Pinpoint the cell where the given text exists, returning its (x, y) midpoint coordinate. 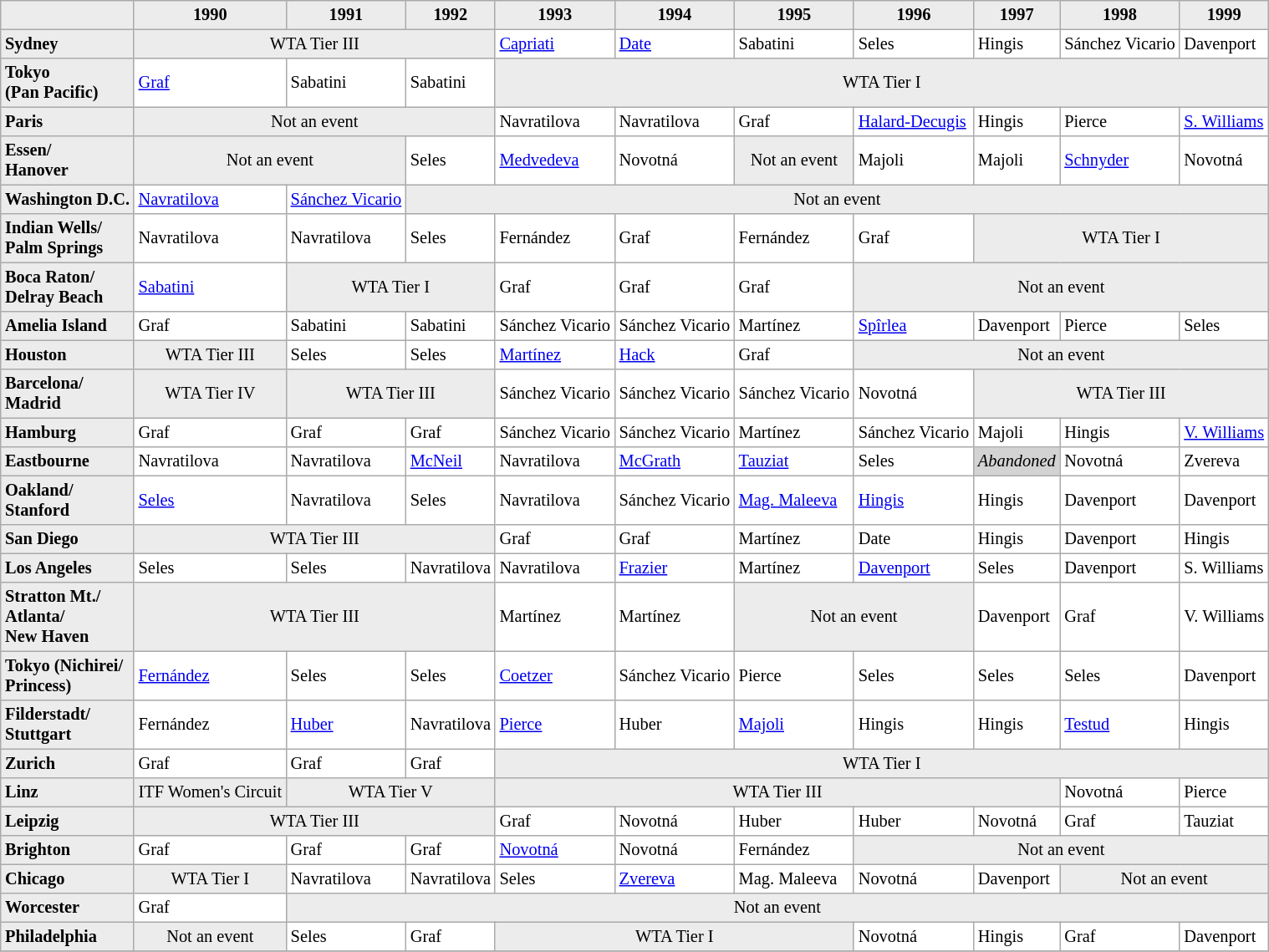
Eastbourne (68, 461)
1995 (794, 15)
Stratton Mt./Atlanta/New Haven (68, 617)
Tokyo (Nichirei/Princess) (68, 675)
Barcelona/Madrid (68, 394)
Paris (68, 121)
Philadelphia (68, 936)
Coetzer (555, 675)
Worcester (68, 908)
WTA Tier V (390, 792)
San Diego (68, 539)
Amelia Island (68, 326)
Frazier (674, 568)
Schnyder (1120, 160)
McGrath (674, 461)
Halard-Decugis (913, 121)
1997 (1017, 15)
Brighton (68, 850)
1993 (555, 15)
Essen/Hanover (68, 160)
1999 (1224, 15)
Filderstadt/Stuttgart (68, 725)
Testud (1120, 725)
1998 (1120, 15)
Hack (674, 354)
McNeil (450, 461)
Los Angeles (68, 568)
1990 (210, 15)
1992 (450, 15)
Capriati (555, 43)
Oakland/Stanford (68, 500)
Hamburg (68, 432)
1991 (346, 15)
Indian Wells/Palm Springs (68, 238)
ITF Women's Circuit (210, 792)
Linz (68, 792)
Chicago (68, 878)
Zurich (68, 763)
WTA Tier IV (210, 394)
Leipzig (68, 821)
Spîrlea (913, 326)
Abandoned (1017, 461)
Washington D.C. (68, 199)
1996 (913, 15)
Medvedeva (555, 160)
Tokyo(Pan Pacific) (68, 83)
Boca Raton/Delray Beach (68, 287)
1994 (674, 15)
Sydney (68, 43)
Houston (68, 354)
